Return [X, Y] of the center of cell containing provided text 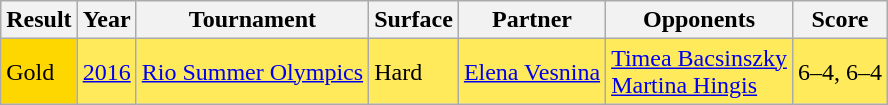
Elena Vesnina [532, 72]
Tournament [252, 20]
Gold [39, 72]
Partner [532, 20]
2016 [106, 72]
Rio Summer Olympics [252, 72]
Hard [414, 72]
Year [106, 20]
Timea Bacsinszky Martina Hingis [700, 72]
6–4, 6–4 [840, 72]
Score [840, 20]
Surface [414, 20]
Result [39, 20]
Opponents [700, 20]
